Output the (X, Y) coordinate of the center of the cell containing the given text.  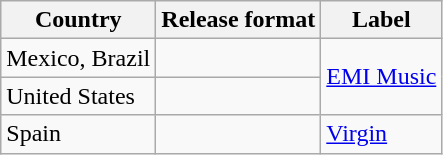
United States (78, 96)
Country (78, 20)
Mexico, Brazil (78, 58)
Virgin (382, 134)
Release format (238, 20)
Spain (78, 134)
EMI Music (382, 77)
Label (382, 20)
